Scan for the cell matching the given text and deliver its (X, Y) coordinate at center. 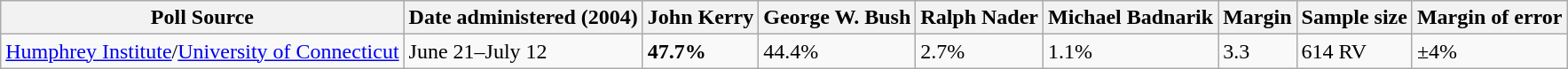
Ralph Nader (980, 18)
Sample size (1354, 18)
Margin (1257, 18)
2.7% (980, 51)
1.1% (1131, 51)
3.3 (1257, 51)
June 21–July 12 (524, 51)
Date administered (2004) (524, 18)
44.4% (838, 51)
John Kerry (700, 18)
George W. Bush (838, 18)
614 RV (1354, 51)
Humphrey Institute/University of Connecticut (202, 51)
±4% (1489, 51)
47.7% (700, 51)
Michael Badnarik (1131, 18)
Margin of error (1489, 18)
Poll Source (202, 18)
